Scan for the cell matching the given text and deliver its [x, y] coordinate at center. 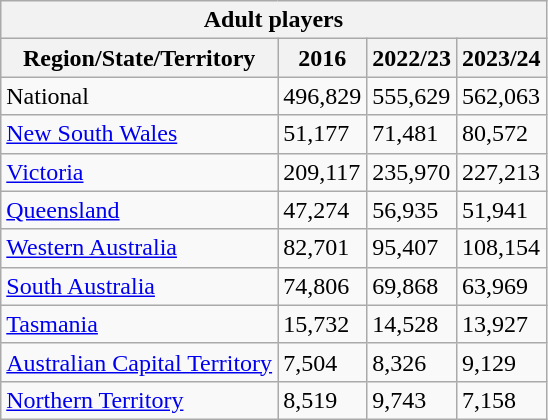
82,701 [322, 248]
14,528 [412, 324]
235,970 [412, 172]
2016 [322, 58]
Queensland [140, 210]
Australian Capital Territory [140, 362]
South Australia [140, 286]
227,213 [501, 172]
108,154 [501, 248]
9,743 [412, 400]
555,629 [412, 96]
9,129 [501, 362]
Adult players [274, 20]
562,063 [501, 96]
8,519 [322, 400]
56,935 [412, 210]
Region/State/Territory [140, 58]
15,732 [322, 324]
7,158 [501, 400]
2022/23 [412, 58]
8,326 [412, 362]
496,829 [322, 96]
47,274 [322, 210]
New South Wales [140, 134]
13,927 [501, 324]
7,504 [322, 362]
Victoria [140, 172]
Northern Territory [140, 400]
95,407 [412, 248]
2023/24 [501, 58]
Tasmania [140, 324]
80,572 [501, 134]
74,806 [322, 286]
63,969 [501, 286]
National [140, 96]
51,941 [501, 210]
Western Australia [140, 248]
71,481 [412, 134]
209,117 [322, 172]
69,868 [412, 286]
51,177 [322, 134]
